Detect which cell encompasses the target text, then output its (X, Y) center coordinate. 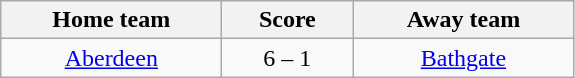
Aberdeen (112, 58)
Home team (112, 20)
Score (288, 20)
Away team (464, 20)
6 – 1 (288, 58)
Bathgate (464, 58)
